Detect which cell encompasses the target text, then output its [X, Y] center coordinate. 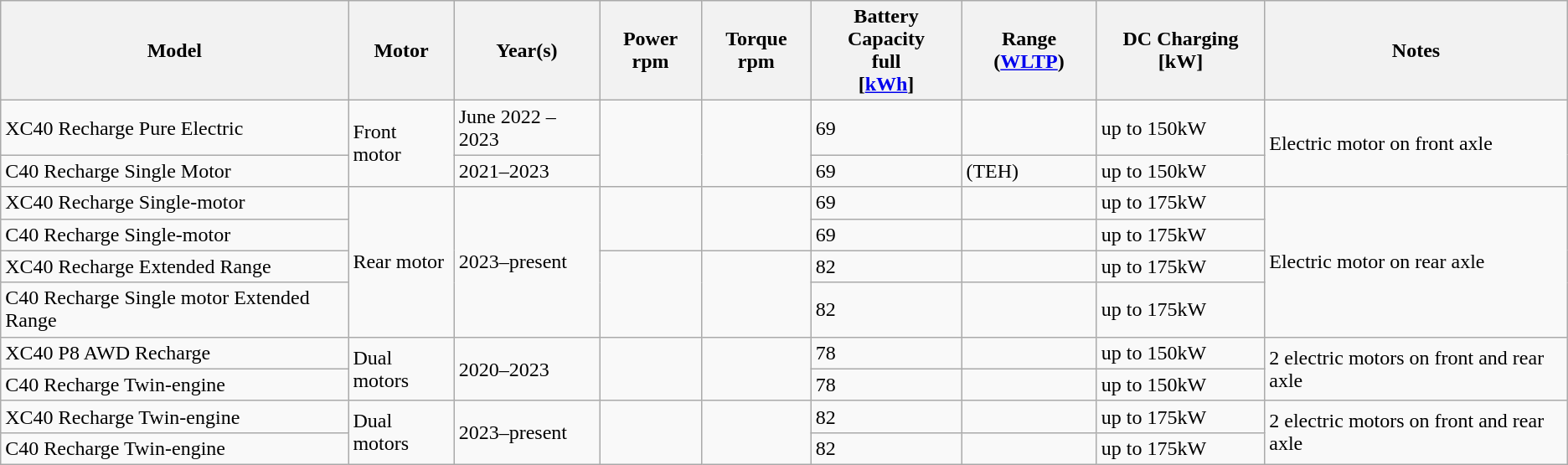
Year(s) [526, 50]
C40 Recharge Single motor Extended Range [174, 310]
XC40 Recharge Pure Electric [174, 127]
(TEH) [1029, 171]
C40 Recharge Single-motor [174, 235]
Electric motor on rear axle [1416, 261]
XC40 P8 AWD Recharge [174, 353]
C40 Recharge Single Motor [174, 171]
Model [174, 50]
Electric motor on front axle [1416, 144]
Notes [1416, 50]
Front motor [401, 144]
Rear motor [401, 261]
Torque rpm [756, 50]
DC Charging [kW] [1181, 50]
Power rpm [651, 50]
2021–2023 [526, 171]
XC40 Recharge Extended Range [174, 266]
2020–2023 [526, 369]
XC40 Recharge Single-motor [174, 203]
June 2022 – 2023 [526, 127]
Motor [401, 50]
Range (WLTP) [1029, 50]
XC40 Recharge Twin-engine [174, 416]
Battery Capacityfull[kWh] [886, 50]
